Output the [X, Y] coordinate of the center of the cell containing the given text.  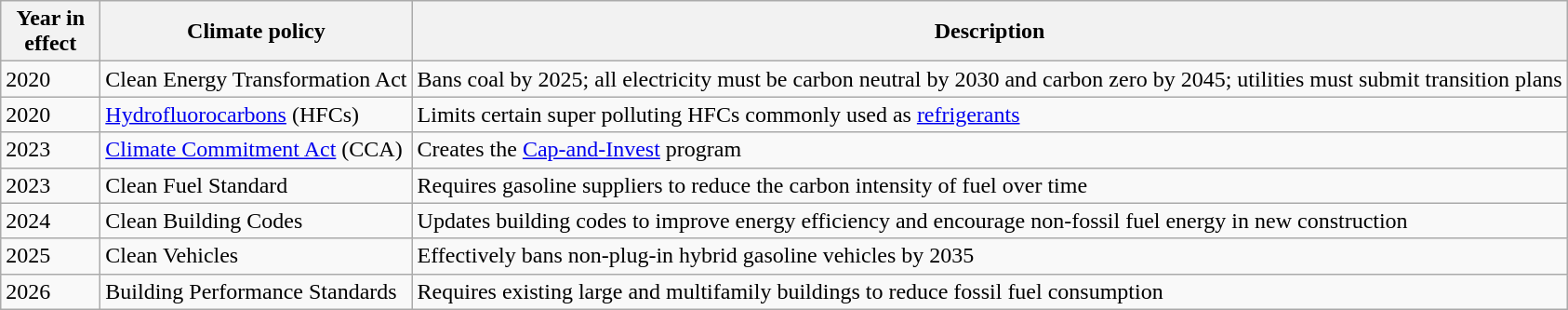
Requires existing large and multifamily buildings to reduce fossil fuel consumption [990, 291]
Clean Building Codes [257, 221]
2025 [50, 256]
Year in effect [50, 32]
Clean Fuel Standard [257, 185]
Climate Commitment Act (CCA) [257, 150]
2024 [50, 221]
Requires gasoline suppliers to reduce the carbon intensity of fuel over time [990, 185]
Clean Energy Transformation Act [257, 79]
Hydrofluorocarbons (HFCs) [257, 115]
Bans coal by 2025; all electricity must be carbon neutral by 2030 and carbon zero by 2045; utilities must submit transition plans [990, 79]
Clean Vehicles [257, 256]
Updates building codes to improve energy efficiency and encourage non-fossil fuel energy in new construction [990, 221]
Building Performance Standards [257, 291]
Effectively bans non-plug-in hybrid gasoline vehicles by 2035 [990, 256]
2026 [50, 291]
Description [990, 32]
Climate policy [257, 32]
Limits certain super polluting HFCs commonly used as refrigerants [990, 115]
Creates the Cap-and-Invest program [990, 150]
